For the text-containing cell, return its midpoint in [X, Y] coordinate format. 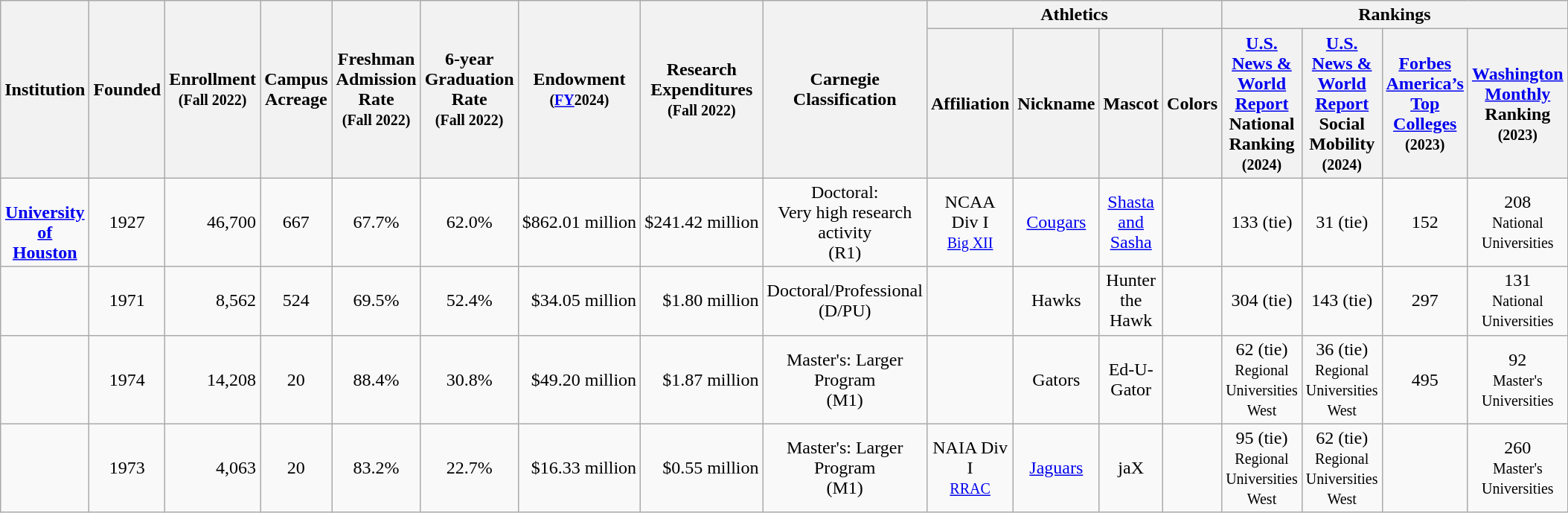
31 (tie) [1342, 222]
$862.01 million [579, 222]
297 [1424, 301]
46,700 [213, 222]
Ed-U-Gator [1131, 380]
524 [296, 301]
Endowment(FY2024) [579, 89]
$49.20 million [579, 380]
495 [1424, 380]
$241.42 million [702, 222]
14,208 [213, 380]
88.4% [377, 380]
1971 [127, 301]
667 [296, 222]
Doctoral/Professional (D/PU) [845, 301]
U.S. News & World ReportNational Ranking(2024) [1262, 103]
Colors [1192, 103]
Rankings [1395, 15]
Forbes America’s Top Colleges(2023) [1424, 103]
131National Universities [1517, 301]
4,063 [213, 468]
Cougars [1057, 222]
1927 [127, 222]
Mascot [1131, 103]
$0.55 million [702, 468]
Hunter the Hawk [1131, 301]
Athletics [1074, 15]
FreshmanAdmissionRate(Fall 2022) [377, 89]
Hawks [1057, 301]
CarnegieClassification [845, 89]
$1.87 million [702, 380]
University of Houston [45, 222]
6-yearGraduationRate(Fall 2022) [469, 89]
Washington MonthlyRanking(2023) [1517, 103]
$34.05 million [579, 301]
1974 [127, 380]
67.7% [377, 222]
U.S. News & World ReportSocial Mobility(2024) [1342, 103]
Nickname [1057, 103]
133 (tie) [1262, 222]
ResearchExpenditures(Fall 2022) [702, 89]
Enrollment(Fall 2022) [213, 89]
Jaguars [1057, 468]
8,562 [213, 301]
Institution [45, 89]
22.7% [469, 468]
Master's: Larger Program (M1) [845, 468]
152 [1424, 222]
62.0% [469, 222]
83.2% [377, 468]
30.8% [469, 380]
143 (tie) [1342, 301]
69.5% [377, 301]
36 (tie)Regional UniversitiesWest [1342, 380]
Affiliation [970, 103]
Master's: Larger Program(M1) [845, 380]
Gators [1057, 380]
304 (tie) [1262, 301]
NCAA Div IBig XII [970, 222]
52.4% [469, 301]
Founded [127, 89]
92Master's Universities [1517, 380]
208National Universities [1517, 222]
95 (tie)Regional UniversitiesWest [1262, 468]
Shasta and Sasha [1131, 222]
NAIA Div IRRAC [970, 468]
260Master's Universities [1517, 468]
jaX [1131, 468]
1973 [127, 468]
$1.80 million [702, 301]
CampusAcreage [296, 89]
Doctoral:Very high research activity (R1) [845, 222]
$16.33 million [579, 468]
